Scan for the cell matching the given text and deliver its (x, y) coordinate at center. 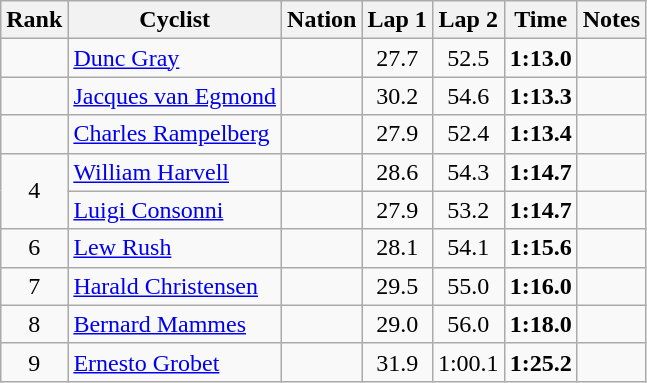
30.2 (397, 96)
52.4 (468, 134)
Rank (34, 20)
Charles Rampelberg (175, 134)
William Harvell (175, 172)
28.6 (397, 172)
Time (540, 20)
9 (34, 362)
54.1 (468, 248)
6 (34, 248)
Lew Rush (175, 248)
Lap 1 (397, 20)
4 (34, 191)
52.5 (468, 58)
1:18.0 (540, 324)
56.0 (468, 324)
1:13.0 (540, 58)
Harald Christensen (175, 286)
Lap 2 (468, 20)
Bernard Mammes (175, 324)
Notes (611, 20)
1:13.4 (540, 134)
54.3 (468, 172)
53.2 (468, 210)
1:15.6 (540, 248)
Dunc Gray (175, 58)
1:16.0 (540, 286)
8 (34, 324)
1:00.1 (468, 362)
1:25.2 (540, 362)
55.0 (468, 286)
Luigi Consonni (175, 210)
Cyclist (175, 20)
27.7 (397, 58)
Jacques van Egmond (175, 96)
Ernesto Grobet (175, 362)
Nation (322, 20)
31.9 (397, 362)
1:13.3 (540, 96)
54.6 (468, 96)
7 (34, 286)
29.0 (397, 324)
29.5 (397, 286)
28.1 (397, 248)
